Detect which cell encompasses the target text, then output its (X, Y) center coordinate. 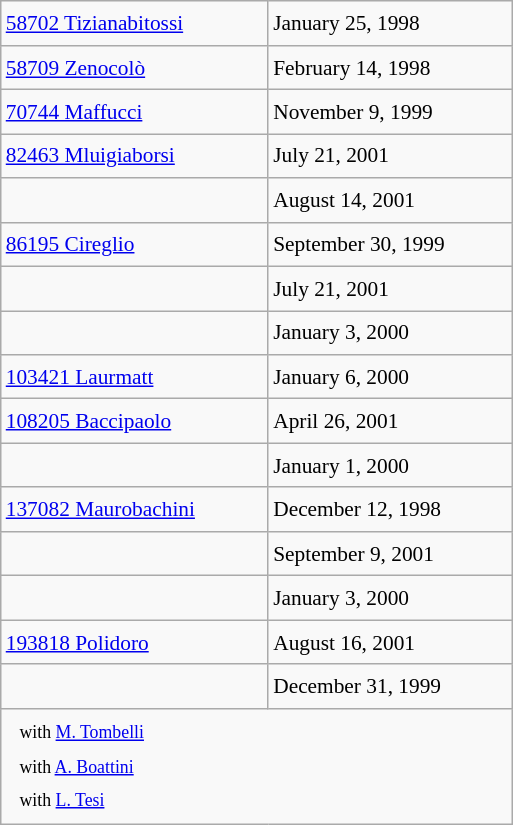
137082 Maurobachini (134, 509)
April 26, 2001 (390, 421)
70744 Maffucci (134, 112)
November 9, 1999 (390, 112)
January 25, 1998 (390, 23)
August 14, 2001 (390, 200)
193818 Polidoro (134, 642)
February 14, 1998 (390, 67)
December 31, 1999 (390, 686)
January 6, 2000 (390, 377)
58709 Zenocolò (134, 67)
86195 Cireglio (134, 244)
with M. Tombelli with A. Boattini with L. Tesi (256, 766)
58702 Tizianabitossi (134, 23)
September 9, 2001 (390, 554)
August 16, 2001 (390, 642)
December 12, 1998 (390, 509)
September 30, 1999 (390, 244)
82463 Mluigiaborsi (134, 156)
108205 Baccipaolo (134, 421)
103421 Laurmatt (134, 377)
January 1, 2000 (390, 465)
